Pinpoint the cell where the given text exists, returning its [X, Y] midpoint coordinate. 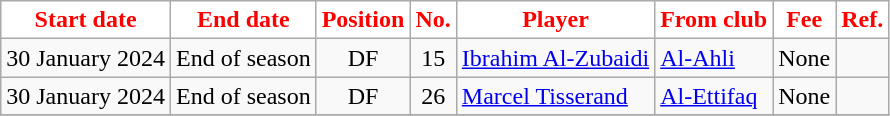
Marcel Tisserand [555, 96]
End date [243, 20]
No. [433, 20]
Al-Ahli [714, 58]
Position [363, 20]
Ibrahim Al-Zubaidi [555, 58]
Al-Ettifaq [714, 96]
Ref. [862, 20]
Fee [804, 20]
26 [433, 96]
Start date [86, 20]
From club [714, 20]
15 [433, 58]
Player [555, 20]
